Return the [x, y] coordinate for the center point of the cell that contains the specified text.  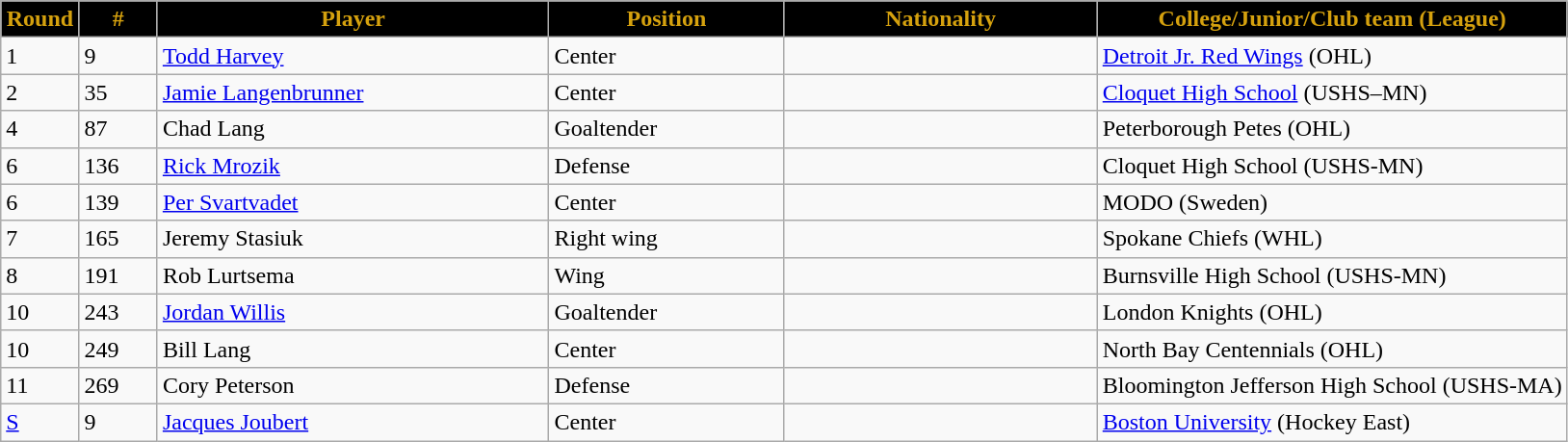
Position [666, 19]
Nationality [940, 19]
College/Junior/Club team (League) [1332, 19]
87 [118, 129]
11 [40, 385]
North Bay Centennials (OHL) [1332, 349]
191 [118, 275]
7 [40, 239]
Cloquet High School (USHS–MN) [1332, 92]
1 [40, 56]
Chad Lang [353, 129]
Player [353, 19]
165 [118, 239]
243 [118, 312]
Rob Lurtsema [353, 275]
Per Svartvadet [353, 202]
Cory Peterson [353, 385]
35 [118, 92]
Burnsville High School (USHS-MN) [1332, 275]
Round [40, 19]
Rick Mrozik [353, 166]
Detroit Jr. Red Wings (OHL) [1332, 56]
Jamie Langenbrunner [353, 92]
Boston University (Hockey East) [1332, 422]
136 [118, 166]
MODO (Sweden) [1332, 202]
Spokane Chiefs (WHL) [1332, 239]
139 [118, 202]
Bill Lang [353, 349]
# [118, 19]
Jacques Joubert [353, 422]
Bloomington Jefferson High School (USHS-MA) [1332, 385]
4 [40, 129]
269 [118, 385]
Cloquet High School (USHS-MN) [1332, 166]
Wing [666, 275]
Jordan Willis [353, 312]
2 [40, 92]
249 [118, 349]
8 [40, 275]
London Knights (OHL) [1332, 312]
S [40, 422]
Peterborough Petes (OHL) [1332, 129]
Todd Harvey [353, 56]
Jeremy Stasiuk [353, 239]
Right wing [666, 239]
